Extract the [X, Y] coordinate from the center of the cell holding the provided text.  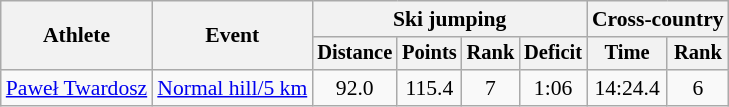
115.4 [429, 88]
Ski jumping [450, 19]
Normal hill/5 km [232, 88]
Athlete [77, 36]
Event [232, 36]
92.0 [354, 88]
14:24.4 [627, 88]
Deficit [553, 54]
Points [429, 54]
Paweł Twardosz [77, 88]
Time [627, 54]
Cross-country [658, 19]
Distance [354, 54]
6 [698, 88]
7 [491, 88]
1:06 [553, 88]
